Identify which cell holds the provided text, then report its [X, Y] central coordinate. 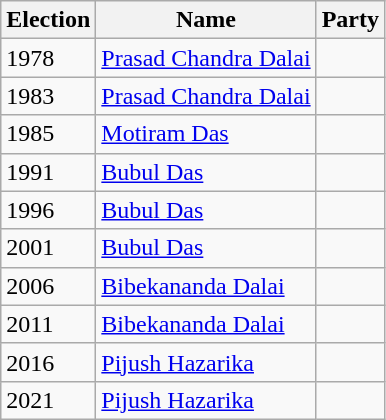
1985 [48, 134]
Motiram Das [206, 134]
1996 [48, 210]
2001 [48, 248]
2011 [48, 324]
Election [48, 20]
2021 [48, 400]
2006 [48, 286]
1983 [48, 96]
1991 [48, 172]
2016 [48, 362]
Name [206, 20]
Party [350, 20]
1978 [48, 58]
